Return the [X, Y] coordinate for the center point of the cell that contains the specified text.  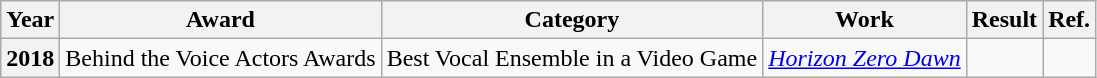
Award [220, 20]
2018 [30, 58]
Category [572, 20]
Behind the Voice Actors Awards [220, 58]
Work [865, 20]
Year [30, 20]
Best Vocal Ensemble in a Video Game [572, 58]
Result [1004, 20]
Horizon Zero Dawn [865, 58]
Ref. [1070, 20]
